Provide the (x, y) coordinate of the cell's center where the given text is located.  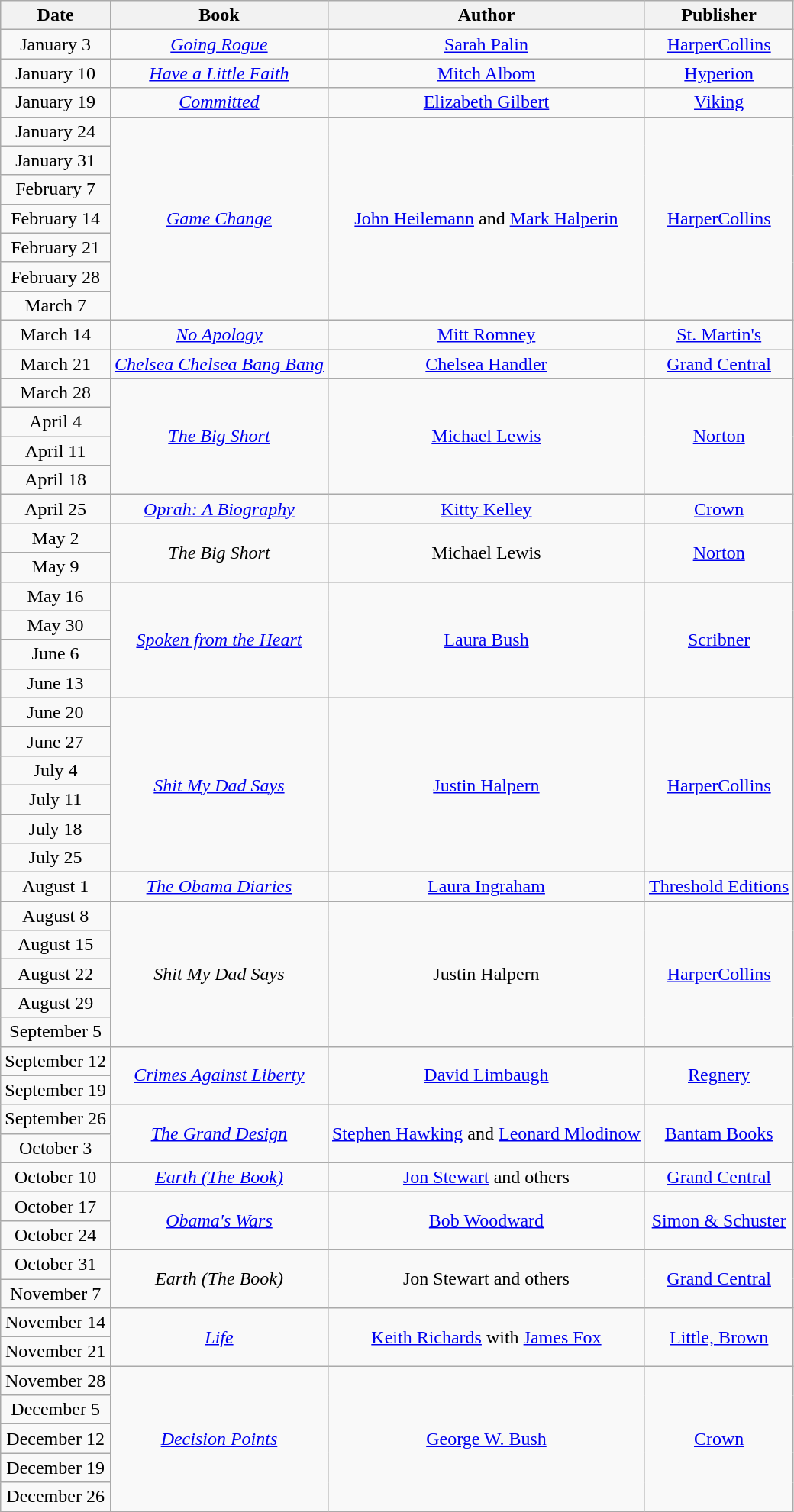
March 14 (56, 334)
Chelsea Handler (486, 364)
October 24 (56, 1235)
April 4 (56, 422)
December 26 (56, 1497)
Publisher (718, 15)
January 10 (56, 73)
April 11 (56, 451)
August 29 (56, 1003)
Obama's Wars (218, 1220)
Author (486, 15)
Chelsea Chelsea Bang Bang (218, 364)
Laura Bush (486, 640)
December 19 (56, 1468)
August 15 (56, 945)
No Apology (218, 334)
September 26 (56, 1119)
August 22 (56, 974)
Crimes Against Liberty (218, 1075)
November 14 (56, 1323)
Spoken from the Heart (218, 640)
July 25 (56, 858)
September 12 (56, 1061)
Keith Richards with James Fox (486, 1337)
May 9 (56, 567)
Elizabeth Gilbert (486, 102)
March 7 (56, 305)
May 16 (56, 596)
February 28 (56, 276)
September 5 (56, 1032)
September 19 (56, 1090)
December 12 (56, 1439)
Game Change (218, 218)
Little, Brown (718, 1337)
Decision Points (218, 1439)
Regnery (718, 1075)
Going Rogue (218, 44)
June 6 (56, 654)
June 20 (56, 712)
Simon & Schuster (718, 1220)
February 14 (56, 218)
January 19 (56, 102)
December 5 (56, 1410)
David Limbaugh (486, 1075)
May 2 (56, 538)
January 3 (56, 44)
October 10 (56, 1177)
November 21 (56, 1352)
November 7 (56, 1294)
Oprah: A Biography (218, 509)
Scribner (718, 640)
John Heilemann and Mark Halperin (486, 218)
The Obama Diaries (218, 887)
The Grand Design (218, 1133)
Viking (718, 102)
Stephen Hawking and Leonard Mlodinow (486, 1133)
August 8 (56, 916)
Laura Ingraham (486, 887)
Threshold Editions (718, 887)
Date (56, 15)
Life (218, 1337)
March 28 (56, 393)
February 7 (56, 189)
January 31 (56, 160)
St. Martin's (718, 334)
October 31 (56, 1264)
Sarah Palin (486, 44)
Hyperion (718, 73)
January 24 (56, 131)
George W. Bush (486, 1439)
Have a Little Faith (218, 73)
April 25 (56, 509)
June 27 (56, 741)
Bob Woodward (486, 1220)
Kitty Kelley (486, 509)
May 30 (56, 625)
February 21 (56, 247)
Book (218, 15)
March 21 (56, 364)
November 28 (56, 1381)
August 1 (56, 887)
October 17 (56, 1206)
July 11 (56, 799)
June 13 (56, 683)
October 3 (56, 1148)
April 18 (56, 480)
Committed (218, 102)
Mitt Romney (486, 334)
July 18 (56, 828)
July 4 (56, 770)
Bantam Books (718, 1133)
Mitch Albom (486, 73)
